Identify which cell holds the provided text, then report its (X, Y) central coordinate. 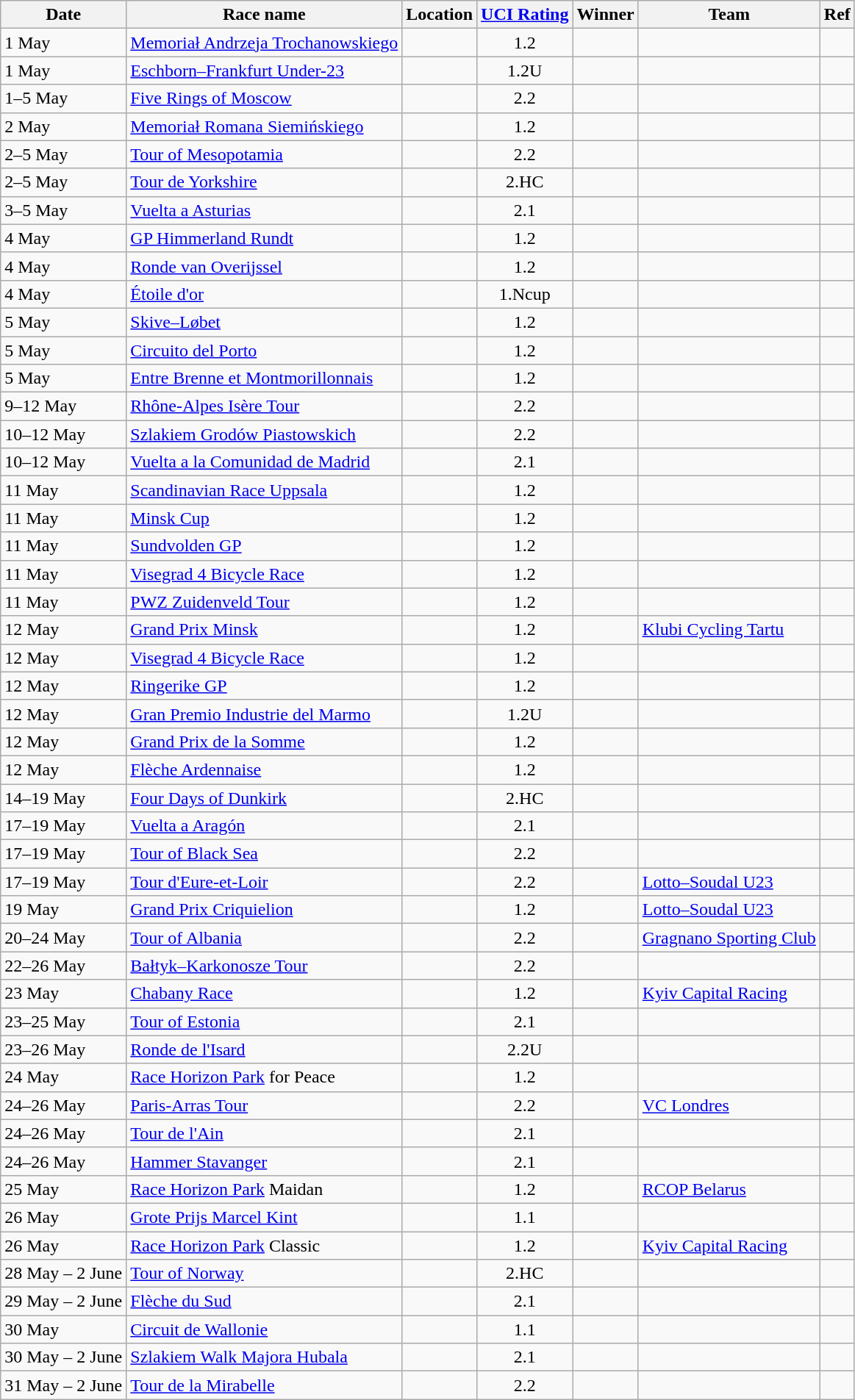
Tour de la Mirabelle (265, 1385)
20–24 May (63, 938)
1.Ncup (525, 294)
Tour of Norway (265, 1274)
2.2U (525, 1049)
Race Horizon Park for Peace (265, 1077)
2 May (63, 126)
Bałtyk–Karkonosze Tour (265, 966)
Race Horizon Park Classic (265, 1246)
Vuelta a Asturias (265, 210)
19 May (63, 910)
23–25 May (63, 1022)
Date (63, 15)
Minsk Cup (265, 518)
14–19 May (63, 797)
Winner (606, 15)
22–26 May (63, 966)
Flèche du Sud (265, 1302)
Flèche Ardennaise (265, 769)
Grote Prijs Marcel Kint (265, 1217)
Tour of Estonia (265, 1022)
Tour of Black Sea (265, 854)
PWZ Zuidenveld Tour (265, 602)
Memoriał Andrzeja Trochanowskiego (265, 43)
Vuelta a Aragón (265, 826)
Tour de l'Ain (265, 1133)
Tour of Albania (265, 938)
Ref (837, 15)
Skive–Løbet (265, 322)
Klubi Cycling Tartu (729, 630)
25 May (63, 1189)
Grand Prix de la Somme (265, 742)
3–5 May (63, 210)
VC Londres (729, 1105)
23 May (63, 994)
Gragnano Sporting Club (729, 938)
Chabany Race (265, 994)
Circuito del Porto (265, 351)
RCOP Belarus (729, 1189)
Paris-Arras Tour (265, 1105)
31 May – 2 June (63, 1385)
Grand Prix Minsk (265, 630)
Grand Prix Criquielion (265, 910)
Szlakiem Grodów Piastowskich (265, 434)
Gran Premio Industrie del Marmo (265, 714)
GP Himmerland Rundt (265, 238)
Eschborn–Frankfurt Under-23 (265, 71)
Circuit de Wallonie (265, 1329)
24 May (63, 1077)
29 May – 2 June (63, 1302)
Scandinavian Race Uppsala (265, 490)
Étoile d'or (265, 294)
1–5 May (63, 98)
Memoriał Romana Siemińskiego (265, 126)
UCI Rating (525, 15)
Ronde van Overijssel (265, 266)
Entre Brenne et Montmorillonnais (265, 378)
Five Rings of Moscow (265, 98)
Location (440, 15)
Race Horizon Park Maidan (265, 1189)
30 May (63, 1329)
Szlakiem Walk Majora Hubala (265, 1357)
23–26 May (63, 1049)
Hammer Stavanger (265, 1161)
Team (729, 15)
Tour de Yorkshire (265, 182)
Sundvolden GP (265, 546)
9–12 May (63, 406)
Tour of Mesopotamia (265, 154)
Vuelta a la Comunidad de Madrid (265, 462)
28 May – 2 June (63, 1274)
Tour d'Eure-et-Loir (265, 882)
Rhône-Alpes Isère Tour (265, 406)
Ronde de l'Isard (265, 1049)
Race name (265, 15)
Ringerike GP (265, 686)
30 May – 2 June (63, 1357)
Four Days of Dunkirk (265, 797)
